Extract the (X, Y) coordinate from the center of the cell holding the provided text.  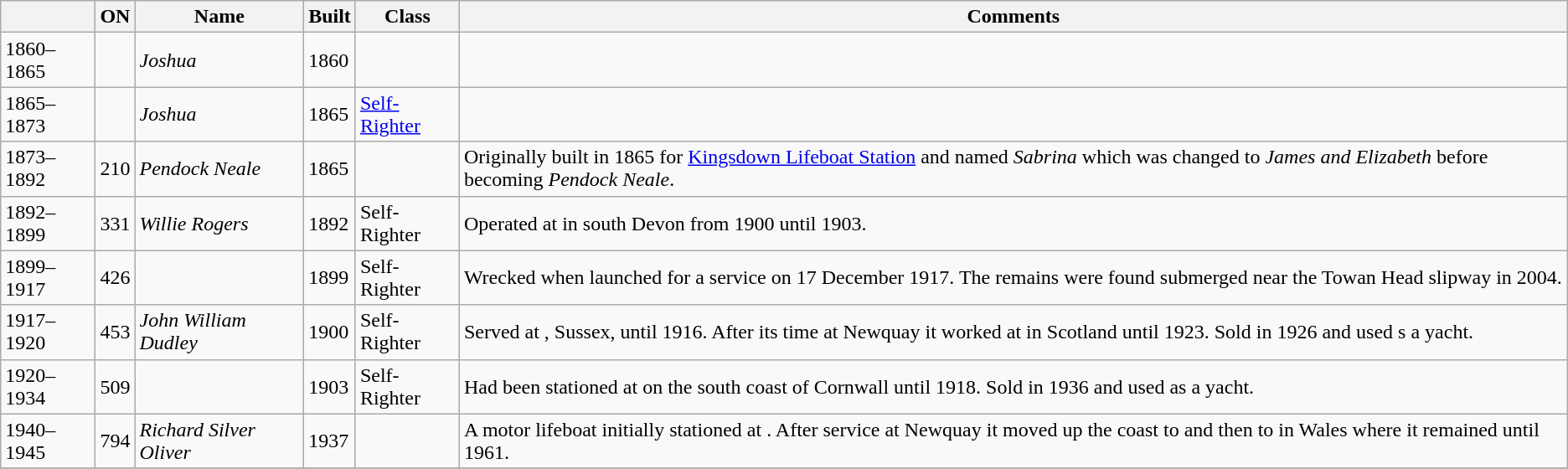
1860 (330, 60)
Pendock Neale (219, 169)
Richard Silver Oliver (219, 441)
Name (219, 17)
Operated at in south Devon from 1900 until 1903. (1014, 223)
1900 (330, 332)
1899 (330, 278)
426 (116, 278)
John William Dudley (219, 332)
Had been stationed at on the south coast of Cornwall until 1918. Sold in 1936 and used as a yacht. (1014, 387)
Comments (1014, 17)
Originally built in 1865 for Kingsdown Lifeboat Station and named Sabrina which was changed to James and Elizabeth before becoming Pendock Neale. (1014, 169)
509 (116, 387)
1899–1917 (49, 278)
Served at , Sussex, until 1916. After its time at Newquay it worked at in Scotland until 1923. Sold in 1926 and used s a yacht. (1014, 332)
1940–1945 (49, 441)
1903 (330, 387)
1937 (330, 441)
794 (116, 441)
1873–1892 (49, 169)
Built (330, 17)
331 (116, 223)
1892 (330, 223)
Willie Rogers (219, 223)
Class (407, 17)
1920–1934 (49, 387)
210 (116, 169)
453 (116, 332)
1892–1899 (49, 223)
Wrecked when launched for a service on 17 December 1917. The remains were found submerged near the Towan Head slipway in 2004. (1014, 278)
1917–1920 (49, 332)
1860–1865 (49, 60)
1865–1873 (49, 114)
A motor lifeboat initially stationed at . After service at Newquay it moved up the coast to and then to in Wales where it remained until 1961. (1014, 441)
ON (116, 17)
